Return [X, Y] of the center of cell containing provided text 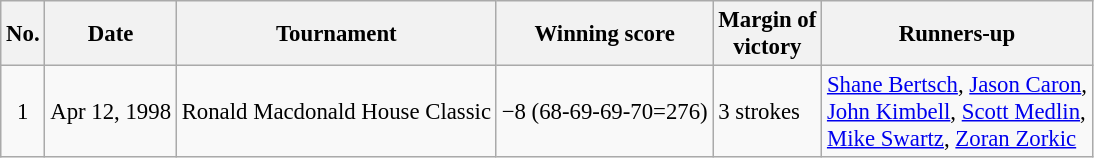
−8 (68-69-69-70=276) [604, 112]
Tournament [336, 34]
1 [23, 112]
Margin ofvictory [768, 34]
Apr 12, 1998 [110, 112]
Runners-up [958, 34]
Shane Bertsch, Jason Caron, John Kimbell, Scott Medlin, Mike Swartz, Zoran Zorkic [958, 112]
Winning score [604, 34]
Ronald Macdonald House Classic [336, 112]
Date [110, 34]
No. [23, 34]
3 strokes [768, 112]
